Determine the (X, Y) coordinate at the center of the cell enclosing the given text.  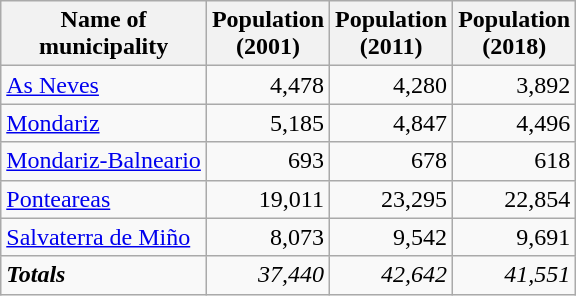
4,280 (392, 85)
Salvaterra de Miño (104, 237)
9,691 (514, 237)
4,478 (268, 85)
693 (268, 161)
Totals (104, 275)
4,847 (392, 123)
Ponteareas (104, 199)
19,011 (268, 199)
618 (514, 161)
8,073 (268, 237)
Population(2018) (514, 34)
9,542 (392, 237)
22,854 (514, 199)
Mondariz (104, 123)
As Neves (104, 85)
678 (392, 161)
41,551 (514, 275)
Name ofmunicipality (104, 34)
Population(2011) (392, 34)
37,440 (268, 275)
5,185 (268, 123)
3,892 (514, 85)
Mondariz-Balneario (104, 161)
23,295 (392, 199)
4,496 (514, 123)
42,642 (392, 275)
Population(2001) (268, 34)
